From the cell containing the given text, extract its center point as (x, y) coordinate. 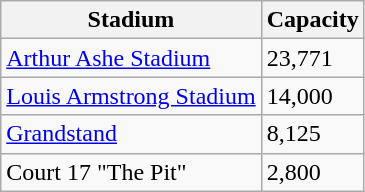
Louis Armstrong Stadium (131, 96)
Court 17 "The Pit" (131, 172)
Stadium (131, 20)
Arthur Ashe Stadium (131, 58)
2,800 (312, 172)
Capacity (312, 20)
Grandstand (131, 134)
23,771 (312, 58)
14,000 (312, 96)
8,125 (312, 134)
